Return (x, y) of the center of cell containing provided text 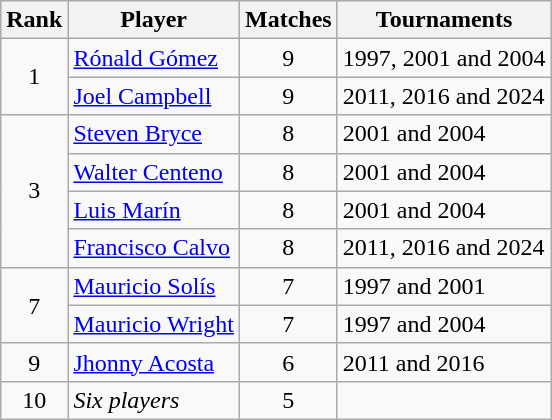
Mauricio Wright (154, 324)
Mauricio Solís (154, 286)
Francisco Calvo (154, 248)
6 (288, 362)
2011 and 2016 (444, 362)
1997 and 2001 (444, 286)
10 (34, 400)
Six players (154, 400)
Steven Bryce (154, 134)
Luis Marín (154, 210)
Matches (288, 20)
Tournaments (444, 20)
1997, 2001 and 2004 (444, 58)
Walter Centeno (154, 172)
5 (288, 400)
Rónald Gómez (154, 58)
Player (154, 20)
3 (34, 191)
Rank (34, 20)
1 (34, 77)
Joel Campbell (154, 96)
1997 and 2004 (444, 324)
Jhonny Acosta (154, 362)
